For the text-containing cell, return its midpoint in [x, y] coordinate format. 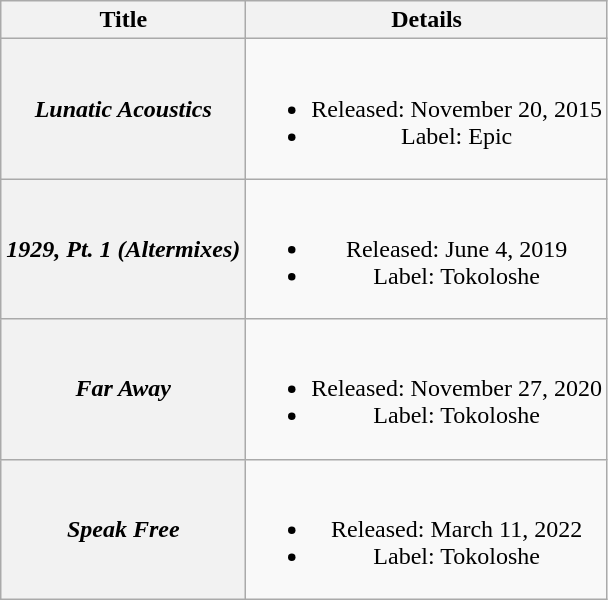
Released: June 4, 2019Label: Tokoloshe [427, 249]
Far Away [124, 389]
Lunatic Acoustics [124, 109]
Released: March 11, 2022Label: Tokoloshe [427, 529]
Details [427, 20]
Title [124, 20]
Released: November 20, 2015Label: Epic [427, 109]
1929, Pt. 1 (Altermixes) [124, 249]
Released: November 27, 2020Label: Tokoloshe [427, 389]
Speak Free [124, 529]
